Determine the [X, Y] coordinate at the center of the cell enclosing the given text.  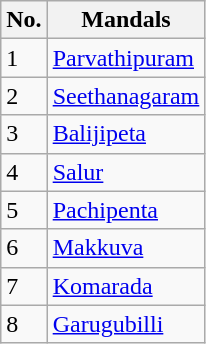
4 [24, 172]
8 [24, 324]
Pachipenta [126, 210]
3 [24, 134]
Parvathipuram [126, 58]
5 [24, 210]
Balijipeta [126, 134]
Komarada [126, 286]
Seethanagaram [126, 96]
6 [24, 248]
2 [24, 96]
1 [24, 58]
Salur [126, 172]
Makkuva [126, 248]
Garugubilli [126, 324]
Mandals [126, 20]
7 [24, 286]
No. [24, 20]
